Determine the (x, y) coordinate at the center of the cell enclosing the given text.  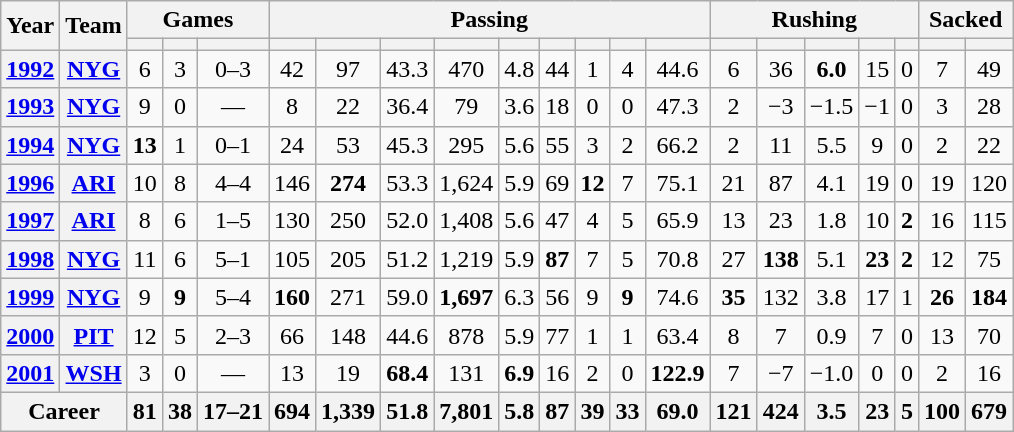
6.3 (520, 297)
5.8 (520, 411)
75.1 (678, 183)
WSH (94, 373)
26 (942, 297)
17–21 (232, 411)
6.0 (832, 69)
3.6 (520, 107)
138 (780, 259)
−1.5 (832, 107)
Year (30, 26)
47 (558, 221)
1994 (30, 145)
1,339 (348, 411)
59.0 (408, 297)
74.6 (678, 297)
PIT (94, 335)
250 (348, 221)
7,801 (466, 411)
878 (466, 335)
1,219 (466, 259)
5–4 (232, 297)
1.8 (832, 221)
−7 (780, 373)
24 (292, 145)
424 (780, 411)
2–3 (232, 335)
79 (466, 107)
5.1 (832, 259)
75 (990, 259)
81 (144, 411)
52.0 (408, 221)
69.0 (678, 411)
17 (878, 297)
Rushing (814, 20)
Games (198, 20)
38 (180, 411)
27 (734, 259)
53.3 (408, 183)
160 (292, 297)
131 (466, 373)
66.2 (678, 145)
0–1 (232, 145)
132 (780, 297)
42 (292, 69)
−3 (780, 107)
100 (942, 411)
Career (64, 411)
694 (292, 411)
−1 (878, 107)
470 (466, 69)
2000 (30, 335)
63.4 (678, 335)
Team (94, 26)
130 (292, 221)
115 (990, 221)
1992 (30, 69)
97 (348, 69)
65.9 (678, 221)
49 (990, 69)
36 (780, 69)
51.8 (408, 411)
4–4 (232, 183)
120 (990, 183)
148 (348, 335)
1,697 (466, 297)
1,408 (466, 221)
271 (348, 297)
1999 (30, 297)
5.5 (832, 145)
43.3 (408, 69)
679 (990, 411)
0.9 (832, 335)
68.4 (408, 373)
77 (558, 335)
295 (466, 145)
70 (990, 335)
70.8 (678, 259)
205 (348, 259)
4.1 (832, 183)
146 (292, 183)
15 (878, 69)
66 (292, 335)
55 (558, 145)
56 (558, 297)
45.3 (408, 145)
44 (558, 69)
39 (592, 411)
122.9 (678, 373)
1996 (30, 183)
53 (348, 145)
36.4 (408, 107)
0–3 (232, 69)
4.8 (520, 69)
3.5 (832, 411)
47.3 (678, 107)
1993 (30, 107)
274 (348, 183)
121 (734, 411)
1997 (30, 221)
69 (558, 183)
6.9 (520, 373)
33 (628, 411)
2001 (30, 373)
Sacked (965, 20)
51.2 (408, 259)
1,624 (466, 183)
−1.0 (832, 373)
1998 (30, 259)
18 (558, 107)
184 (990, 297)
5–1 (232, 259)
Passing (490, 20)
21 (734, 183)
28 (990, 107)
35 (734, 297)
105 (292, 259)
3.8 (832, 297)
1–5 (232, 221)
